Determine the [x, y] coordinate at the center of the cell enclosing the given text.  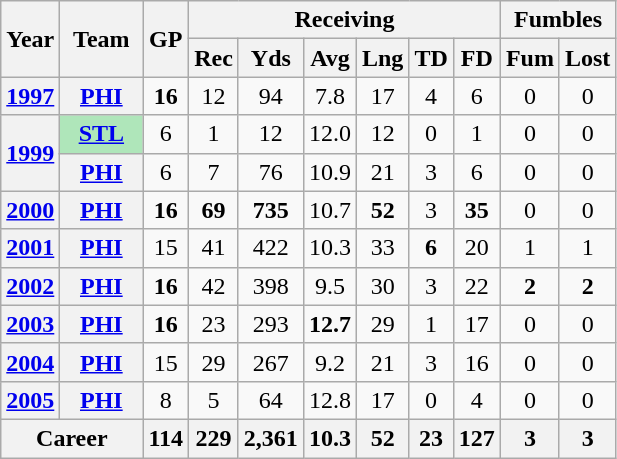
42 [214, 286]
267 [270, 362]
Avg [330, 58]
22 [476, 286]
12.0 [330, 134]
2005 [30, 400]
35 [476, 210]
41 [214, 248]
7.8 [330, 96]
Team [102, 39]
69 [214, 210]
Lost [587, 58]
5 [214, 400]
64 [270, 400]
Receiving [345, 20]
2,361 [270, 438]
Career [72, 438]
Rec [214, 58]
FD [476, 58]
Fumbles [558, 20]
293 [270, 324]
229 [214, 438]
12.7 [330, 324]
GP [166, 39]
76 [270, 172]
2002 [30, 286]
2000 [30, 210]
STL [102, 134]
9.5 [330, 286]
94 [270, 96]
1999 [30, 153]
422 [270, 248]
TD [431, 58]
Year [30, 39]
Lng [382, 58]
114 [166, 438]
2003 [30, 324]
2001 [30, 248]
10.9 [330, 172]
127 [476, 438]
7 [214, 172]
Fum [530, 58]
12.8 [330, 400]
10.7 [330, 210]
20 [476, 248]
8 [166, 400]
1997 [30, 96]
398 [270, 286]
Yds [270, 58]
30 [382, 286]
735 [270, 210]
2004 [30, 362]
33 [382, 248]
9.2 [330, 362]
